Pinpoint the cell where the given text exists, returning its [x, y] midpoint coordinate. 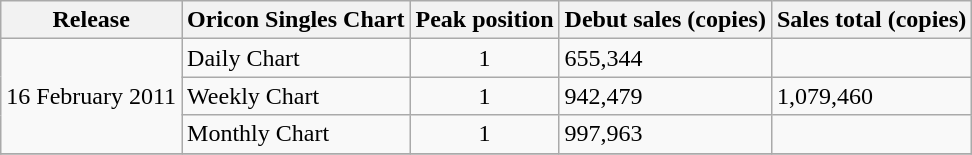
997,963 [665, 134]
Sales total (copies) [871, 20]
Weekly Chart [296, 96]
Oricon Singles Chart [296, 20]
Daily Chart [296, 58]
16 February 2011 [92, 96]
655,344 [665, 58]
1,079,460 [871, 96]
Peak position [484, 20]
942,479 [665, 96]
Monthly Chart [296, 134]
Release [92, 20]
Debut sales (copies) [665, 20]
